Search for the cell housing the specified text and yield its (x, y) center coordinate. 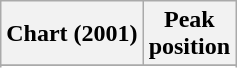
Peakposition (189, 34)
Chart (2001) (72, 34)
